Search for the cell housing the specified text and yield its [X, Y] center coordinate. 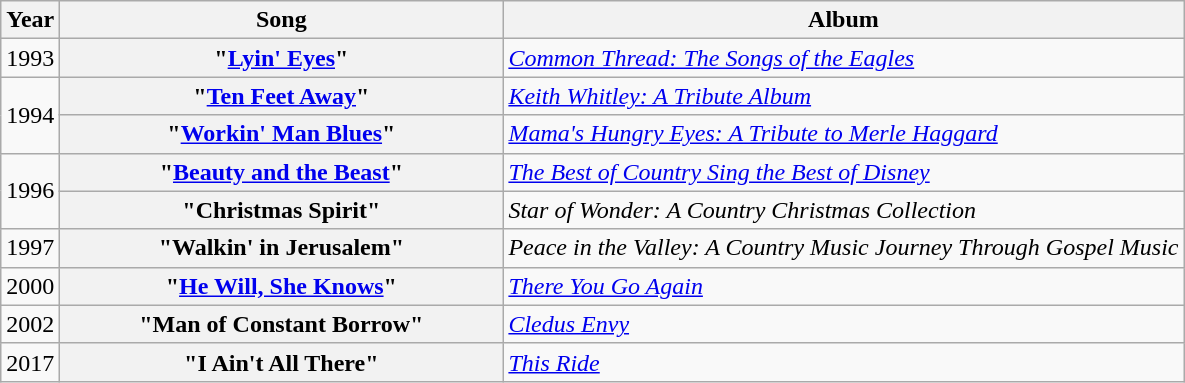
"Ten Feet Away" [282, 96]
This Ride [844, 362]
1993 [30, 58]
1997 [30, 248]
"Walkin' in Jerusalem" [282, 248]
"Beauty and the Beast" [282, 172]
1994 [30, 115]
"Lyin' Eyes" [282, 58]
1996 [30, 191]
2000 [30, 286]
"I Ain't All There" [282, 362]
"Workin' Man Blues" [282, 134]
There You Go Again [844, 286]
Peace in the Valley: A Country Music Journey Through Gospel Music [844, 248]
2017 [30, 362]
"Man of Constant Borrow" [282, 324]
Star of Wonder: A Country Christmas Collection [844, 210]
Cledus Envy [844, 324]
2002 [30, 324]
The Best of Country Sing the Best of Disney [844, 172]
Year [30, 20]
Song [282, 20]
Keith Whitley: A Tribute Album [844, 96]
"He Will, She Knows" [282, 286]
"Christmas Spirit" [282, 210]
Mama's Hungry Eyes: A Tribute to Merle Haggard [844, 134]
Album [844, 20]
Common Thread: The Songs of the Eagles [844, 58]
